Pinpoint the cell where the given text exists, returning its (x, y) midpoint coordinate. 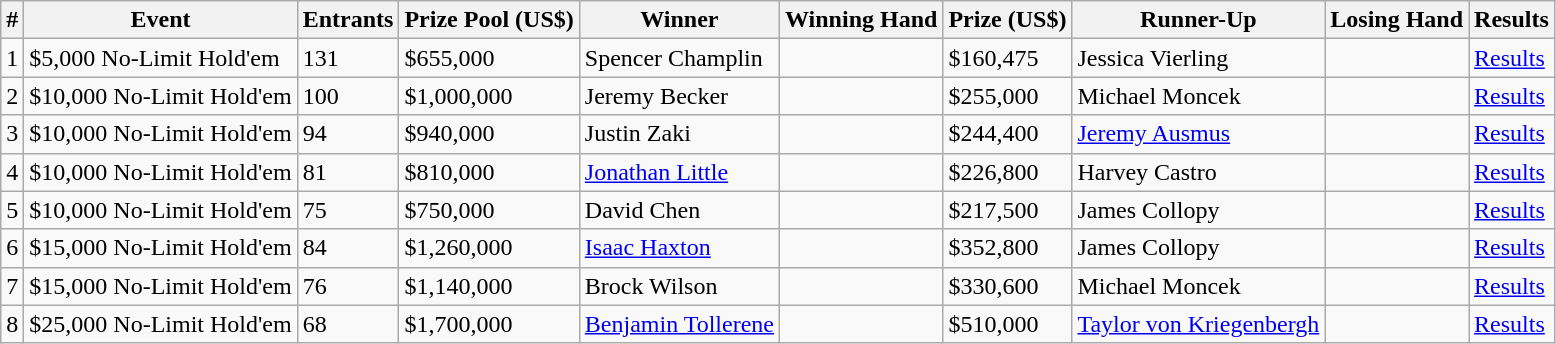
6 (12, 248)
4 (12, 172)
Winning Hand (862, 20)
$1,260,000 (489, 248)
94 (348, 134)
$217,500 (1008, 210)
$160,475 (1008, 58)
Spencer Champlin (679, 58)
$655,000 (489, 58)
2 (12, 96)
$750,000 (489, 210)
$255,000 (1008, 96)
5 (12, 210)
Jonathan Little (679, 172)
1 (12, 58)
Runner-Up (1198, 20)
100 (348, 96)
7 (12, 286)
Harvey Castro (1198, 172)
$330,600 (1008, 286)
$810,000 (489, 172)
75 (348, 210)
76 (348, 286)
Isaac Haxton (679, 248)
Jeremy Becker (679, 96)
Event (160, 20)
81 (348, 172)
Winner (679, 20)
Justin Zaki (679, 134)
3 (12, 134)
$1,000,000 (489, 96)
84 (348, 248)
$1,700,000 (489, 324)
$940,000 (489, 134)
Jeremy Ausmus (1198, 134)
$510,000 (1008, 324)
Losing Hand (1397, 20)
Prize (US$) (1008, 20)
$25,000 No-Limit Hold'em (160, 324)
Entrants (348, 20)
Prize Pool (US$) (489, 20)
# (12, 20)
$352,800 (1008, 248)
Taylor von Kriegenbergh (1198, 324)
$226,800 (1008, 172)
68 (348, 324)
David Chen (679, 210)
$5,000 No-Limit Hold'em (160, 58)
$244,400 (1008, 134)
131 (348, 58)
$1,140,000 (489, 286)
Brock Wilson (679, 286)
Benjamin Tollerene (679, 324)
8 (12, 324)
Jessica Vierling (1198, 58)
